Return [X, Y] of the center of cell containing provided text 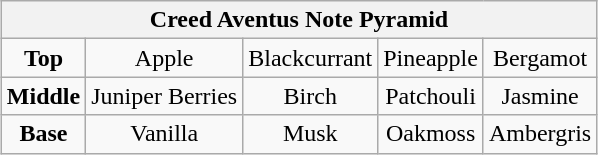
Oakmoss [431, 134]
Pineapple [431, 58]
Vanilla [164, 134]
Patchouli [431, 96]
Juniper Berries [164, 96]
Birch [310, 96]
Apple [164, 58]
Bergamot [540, 58]
Blackcurrant [310, 58]
Creed Aventus Note Pyramid [298, 20]
Jasmine [540, 96]
Middle [43, 96]
Base [43, 134]
Ambergris [540, 134]
Top [43, 58]
Musk [310, 134]
